Extract the (x, y) coordinate from the center of the cell holding the provided text.  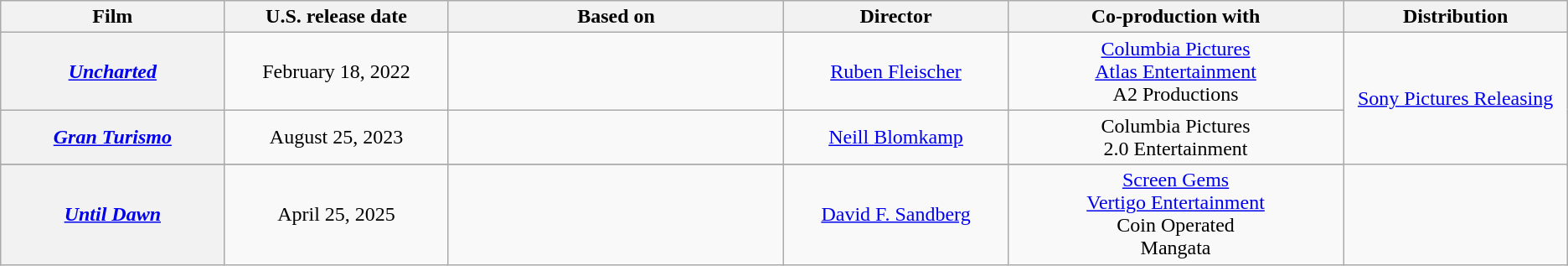
Sony Pictures Releasing (1456, 99)
David F. Sandberg (896, 215)
U.S. release date (337, 17)
Director (896, 17)
Co-production with (1176, 17)
Uncharted (112, 71)
Screen GemsVertigo EntertainmentCoin OperatedMangata (1176, 215)
February 18, 2022 (337, 71)
Columbia PicturesAtlas EntertainmentA2 Productions (1176, 71)
Gran Turismo (112, 138)
Distribution (1456, 17)
Until Dawn (112, 215)
Based on (616, 17)
April 25, 2025 (337, 215)
Ruben Fleischer (896, 71)
Columbia Pictures2.0 Entertainment (1176, 138)
August 25, 2023 (337, 138)
Neill Blomkamp (896, 138)
Film (112, 17)
